Determine the [X, Y] coordinate at the center of the cell enclosing the given text.  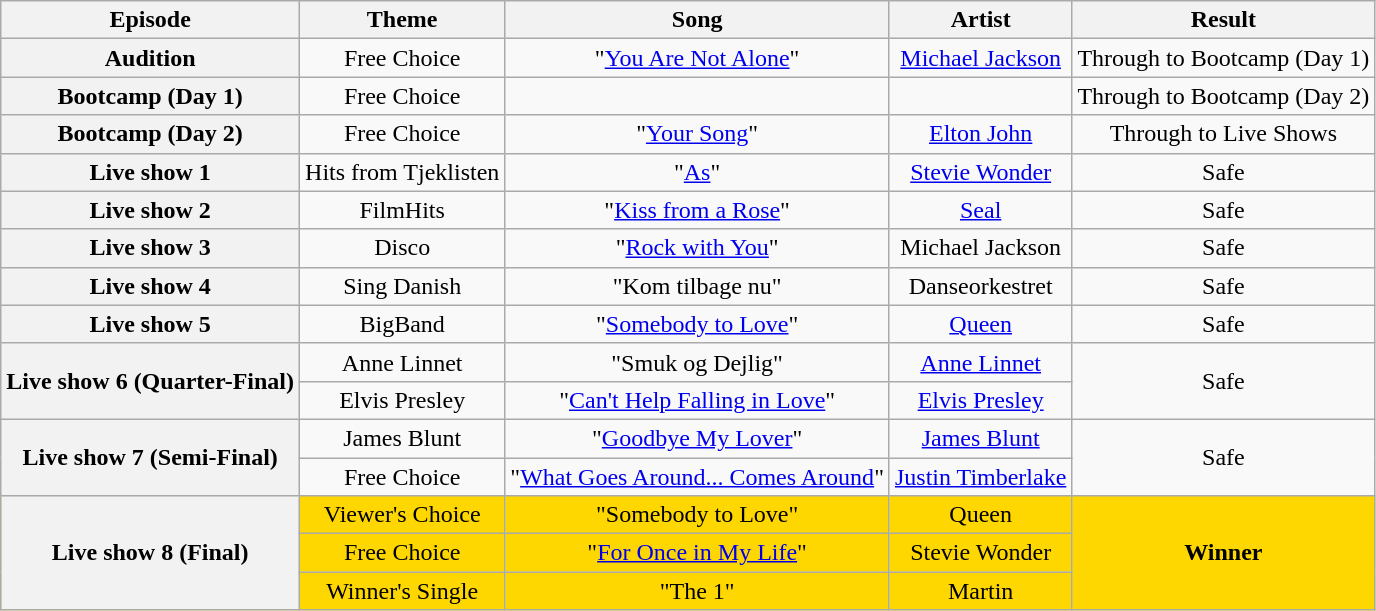
Bootcamp (Day 2) [150, 134]
"Your Song" [698, 134]
Live show 1 [150, 172]
"Kiss from a Rose" [698, 210]
Seal [980, 210]
"You Are Not Alone" [698, 58]
"Smuk og Dejlig" [698, 362]
"As" [698, 172]
Through to Bootcamp (Day 2) [1224, 96]
"Rock with You" [698, 248]
Hits from Tjeklisten [402, 172]
Episode [150, 20]
Live show 6 (Quarter-Final) [150, 381]
"Kom tilbage nu" [698, 286]
Through to Bootcamp (Day 1) [1224, 58]
"Goodbye My Lover" [698, 438]
"The 1" [698, 591]
Live show 7 (Semi-Final) [150, 457]
FilmHits [402, 210]
Winner [1224, 553]
Theme [402, 20]
Disco [402, 248]
Song [698, 20]
Through to Live Shows [1224, 134]
"What Goes Around... Comes Around" [698, 477]
Artist [980, 20]
Justin Timberlake [980, 477]
Viewer's Choice [402, 515]
Audition [150, 58]
Danseorkestret [980, 286]
Live show 3 [150, 248]
"For Once in My Life" [698, 553]
Live show 2 [150, 210]
Winner's Single [402, 591]
Live show 5 [150, 324]
Martin [980, 591]
BigBand [402, 324]
Sing Danish [402, 286]
Elton John [980, 134]
Live show 4 [150, 286]
Live show 8 (Final) [150, 553]
"Can't Help Falling in Love" [698, 400]
Result [1224, 20]
Bootcamp (Day 1) [150, 96]
